Return (X, Y) of the center of cell containing provided text 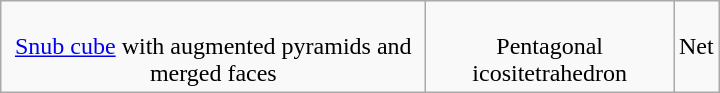
Pentagonal icositetrahedron (550, 47)
Net (697, 47)
Snub cube with augmented pyramids and merged faces (214, 47)
